Find where the given text appears and provide that cell's center as (X, Y) coordinate. 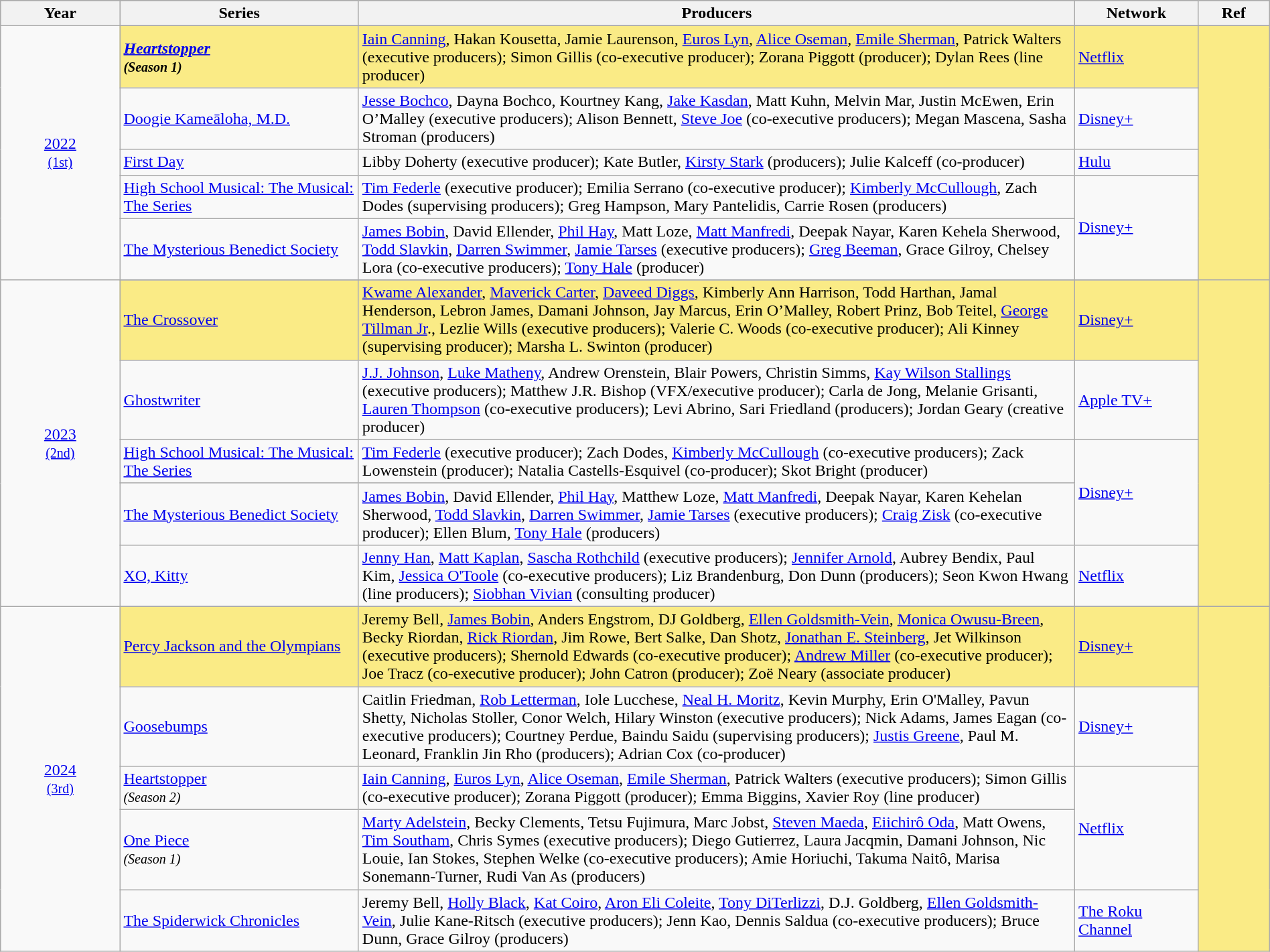
XO, Kitty (239, 575)
One Piece(Season 1) (239, 849)
Heartstopper(Season 1) (239, 57)
Series (239, 13)
Percy Jackson and the Olympians (239, 646)
Ghostwriter (239, 399)
The Crossover (239, 320)
The Roku Channel (1136, 921)
Producers (717, 13)
Ref (1234, 13)
Network (1136, 13)
Apple TV+ (1136, 399)
Heartstopper(Season 2) (239, 788)
Goosebumps (239, 726)
2023(2nd) (60, 444)
First Day (239, 162)
Year (60, 13)
2022(1st) (60, 153)
Libby Doherty (executive producer); Kate Butler, Kirsty Stark (producers); Julie Kalceff (co-producer) (717, 162)
Doogie Kameāloha, M.D. (239, 119)
2024(3rd) (60, 778)
Hulu (1136, 162)
The Spiderwick Chronicles (239, 921)
